Extract the (X, Y) coordinate from the center of the cell holding the provided text.  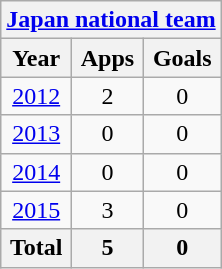
2014 (36, 172)
2 (108, 96)
2015 (36, 210)
5 (108, 248)
3 (108, 210)
Apps (108, 58)
Year (36, 58)
Japan national team (111, 20)
Total (36, 248)
2012 (36, 96)
2013 (36, 134)
Goals (182, 58)
